Extract the [x, y] coordinate from the center of the cell holding the provided text.  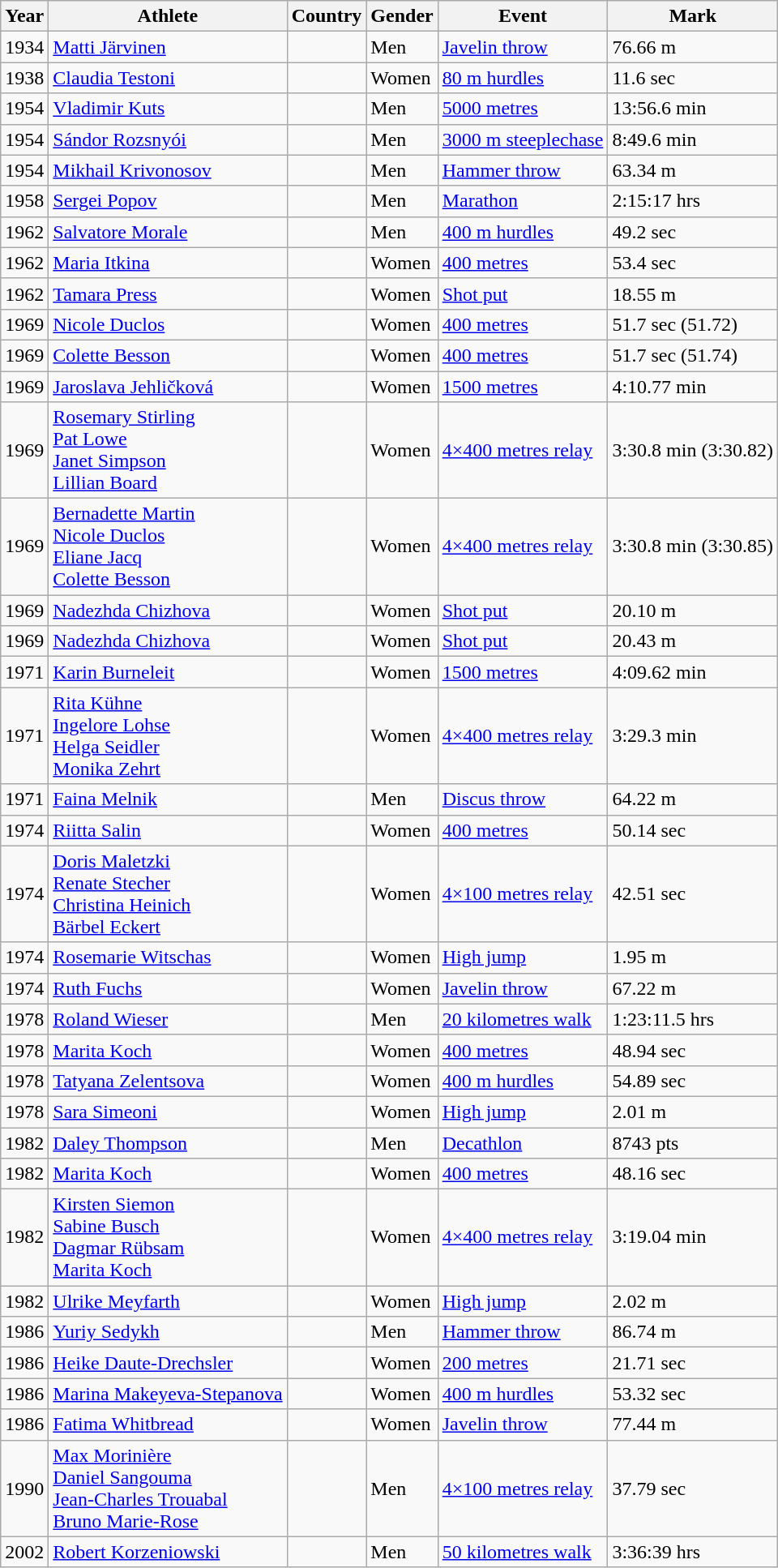
Maria Itkina [168, 263]
Marina Makeyeva-Stepanova [168, 1394]
Sara Simeoni [168, 1112]
Fatima Whitbread [168, 1424]
Heike Daute-Drechsler [168, 1363]
48.16 sec [693, 1174]
42.51 sec [693, 893]
Faina Melnik [168, 799]
67.22 m [693, 988]
3:19.04 min [693, 1237]
Yuriy Sedykh [168, 1332]
Jaroslava Jehličková [168, 387]
Colette Besson [168, 355]
20.10 m [693, 610]
20.43 m [693, 641]
2.01 m [693, 1112]
48.94 sec [693, 1050]
18.55 m [693, 293]
8:49.6 min [693, 139]
Max MorinièreDaniel SangoumaJean-Charles TrouabalBruno Marie-Rose [168, 1489]
Event [523, 16]
Vladimir Kuts [168, 109]
200 metres [523, 1363]
Marathon [523, 201]
Mikhail Krivonosov [168, 170]
13:56.6 min [693, 109]
Sándor Rozsnyói [168, 139]
3:30.8 min (3:30.82) [693, 451]
1.95 m [693, 958]
Year [24, 16]
Ulrike Meyfarth [168, 1301]
77.44 m [693, 1424]
Doris MaletzkiRenate StecherChristina HeinichBärbel Eckert [168, 893]
2002 [24, 1552]
50.14 sec [693, 830]
Nicole Duclos [168, 324]
Discus throw [523, 799]
53.4 sec [693, 263]
3:36:39 hrs [693, 1552]
64.22 m [693, 799]
20 kilometres walk [523, 1019]
Rosemary StirlingPat LoweJanet SimpsonLillian Board [168, 451]
63.34 m [693, 170]
50 kilometres walk [523, 1552]
Matti Järvinen [168, 47]
49.2 sec [693, 232]
2:15:17 hrs [693, 201]
21.71 sec [693, 1363]
1958 [24, 201]
3000 m steeplechase [523, 139]
Claudia Testoni [168, 78]
1934 [24, 47]
Kirsten SiemonSabine BuschDagmar RübsamMarita Koch [168, 1237]
Rita KühneIngelore LohseHelga SeidlerMonika Zehrt [168, 736]
2.02 m [693, 1301]
Mark [693, 16]
Decathlon [523, 1142]
Rosemarie Witschas [168, 958]
Riitta Salin [168, 830]
1990 [24, 1489]
8743 pts [693, 1142]
3:29.3 min [693, 736]
53.32 sec [693, 1394]
Daley Thompson [168, 1142]
4:09.62 min [693, 672]
51.7 sec (51.74) [693, 355]
Gender [402, 16]
86.74 m [693, 1332]
Country [327, 16]
Karin Burneleit [168, 672]
1:23:11.5 hrs [693, 1019]
1938 [24, 78]
Tamara Press [168, 293]
3:30.8 min (3:30.85) [693, 546]
51.7 sec (51.72) [693, 324]
80 m hurdles [523, 78]
76.66 m [693, 47]
Bernadette MartinNicole DuclosEliane JacqColette Besson [168, 546]
Ruth Fuchs [168, 988]
5000 metres [523, 109]
37.79 sec [693, 1489]
Roland Wieser [168, 1019]
11.6 sec [693, 78]
Robert Korzeniowski [168, 1552]
Salvatore Morale [168, 232]
Athlete [168, 16]
54.89 sec [693, 1081]
Sergei Popov [168, 201]
4:10.77 min [693, 387]
Tatyana Zelentsova [168, 1081]
